Provide the (X, Y) coordinate of the cell's center where the given text is located.  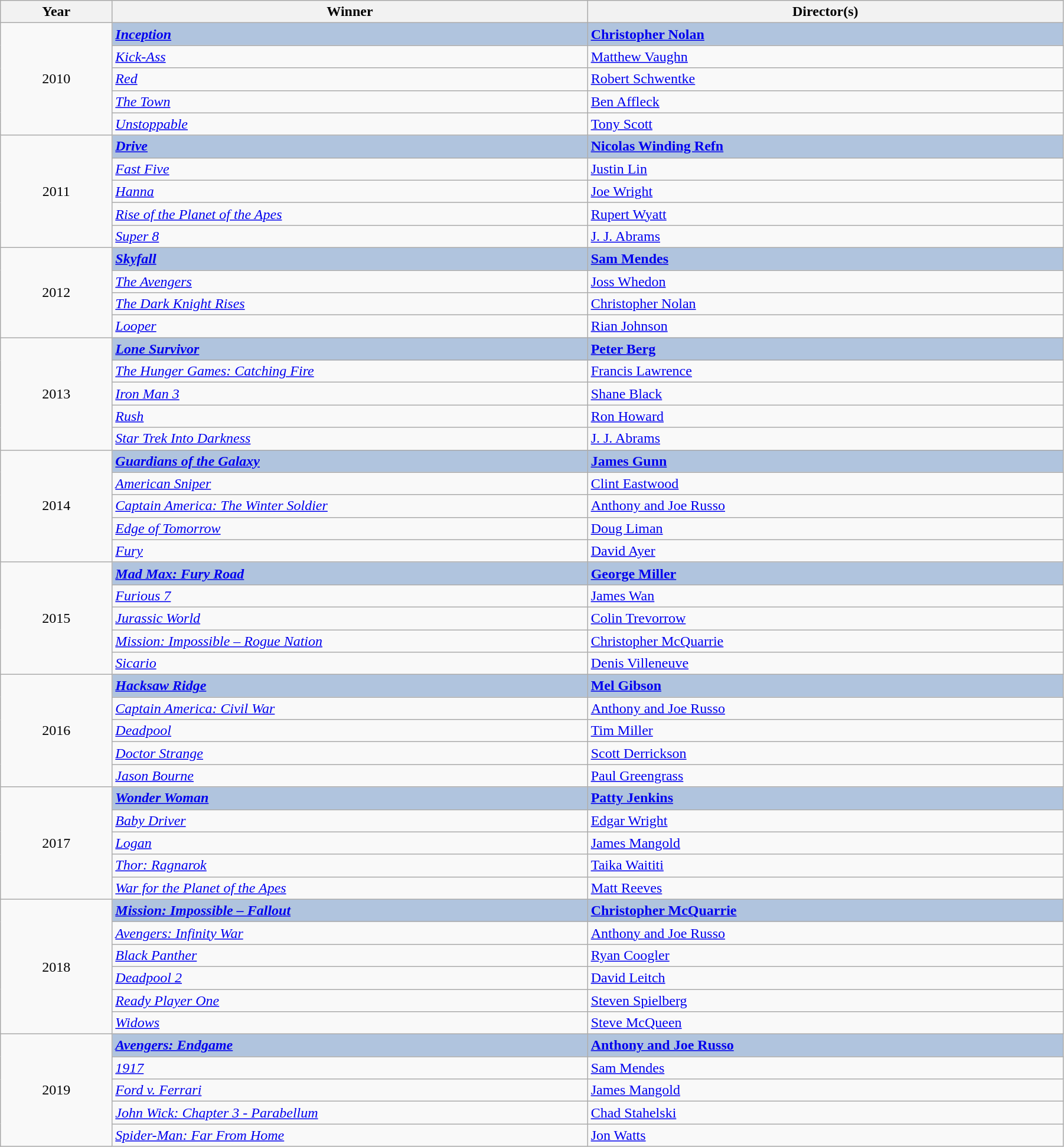
Logan (350, 843)
The Hunger Games: Catching Fire (350, 371)
Shane Black (825, 394)
Tim Miller (825, 731)
James Gunn (825, 461)
Guardians of the Galaxy (350, 461)
George Miller (825, 573)
Taika Waititi (825, 865)
Star Trek Into Darkness (350, 439)
Francis Lawrence (825, 371)
Steve McQueen (825, 1023)
Inception (350, 34)
Thor: Ragnarok (350, 865)
The Dark Knight Rises (350, 304)
Doctor Strange (350, 753)
Clint Eastwood (825, 483)
2011 (57, 191)
Mission: Impossible – Rogue Nation (350, 641)
Ryan Coogler (825, 955)
Ready Player One (350, 1001)
Paul Greengrass (825, 776)
The Town (350, 102)
Mission: Impossible – Fallout (350, 910)
Deadpool (350, 731)
Spider-Man: Far From Home (350, 1135)
Black Panther (350, 955)
2019 (57, 1090)
David Ayer (825, 551)
Baby Driver (350, 821)
Mad Max: Fury Road (350, 573)
Avengers: Infinity War (350, 933)
Widows (350, 1023)
Doug Liman (825, 528)
Nicolas Winding Refn (825, 146)
Edge of Tomorrow (350, 528)
Super 8 (350, 236)
Fast Five (350, 169)
Colin Trevorrow (825, 618)
Iron Man 3 (350, 394)
Edgar Wright (825, 821)
Tony Scott (825, 124)
Kick-Ass (350, 57)
Rian Johnson (825, 326)
Joe Wright (825, 191)
Sicario (350, 664)
Rise of the Planet of the Apes (350, 214)
Hacksaw Ridge (350, 686)
Wonder Woman (350, 798)
Lone Survivor (350, 349)
2017 (57, 843)
Fury (350, 551)
Mel Gibson (825, 686)
Director(s) (825, 12)
2013 (57, 394)
Scott Derrickson (825, 753)
Deadpool 2 (350, 978)
Captain America: Civil War (350, 708)
1917 (350, 1068)
The Avengers (350, 282)
2016 (57, 731)
Denis Villeneuve (825, 664)
Avengers: Endgame (350, 1045)
American Sniper (350, 483)
John Wick: Chapter 3 - Parabellum (350, 1113)
Furious 7 (350, 596)
Rush (350, 416)
Year (57, 12)
Drive (350, 146)
Jurassic World (350, 618)
David Leitch (825, 978)
Looper (350, 326)
Rupert Wyatt (825, 214)
Jason Bourne (350, 776)
Ben Affleck (825, 102)
Ford v. Ferrari (350, 1090)
2018 (57, 966)
Chad Stahelski (825, 1113)
Joss Whedon (825, 282)
Robert Schwentke (825, 79)
Steven Spielberg (825, 1001)
Matt Reeves (825, 888)
Justin Lin (825, 169)
2012 (57, 292)
Skyfall (350, 259)
Winner (350, 12)
Jon Watts (825, 1135)
Patty Jenkins (825, 798)
Matthew Vaughn (825, 57)
Hanna (350, 191)
Ron Howard (825, 416)
Captain America: The Winter Soldier (350, 506)
2015 (57, 618)
War for the Planet of the Apes (350, 888)
Peter Berg (825, 349)
Red (350, 79)
2014 (57, 506)
2010 (57, 79)
Unstoppable (350, 124)
James Wan (825, 596)
